Scan for the cell matching the given text and deliver its (x, y) coordinate at center. 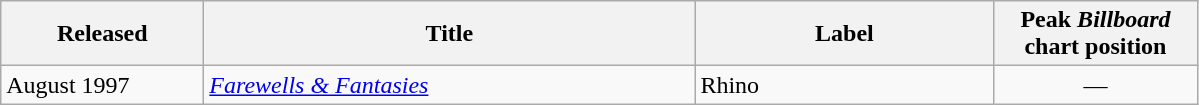
— (1096, 85)
August 1997 (102, 85)
Label (844, 34)
Peak Billboardchart position (1096, 34)
Farewells & Fantasies (450, 85)
Released (102, 34)
Title (450, 34)
Rhino (844, 85)
